Find where the given text appears and provide that cell's center as (X, Y) coordinate. 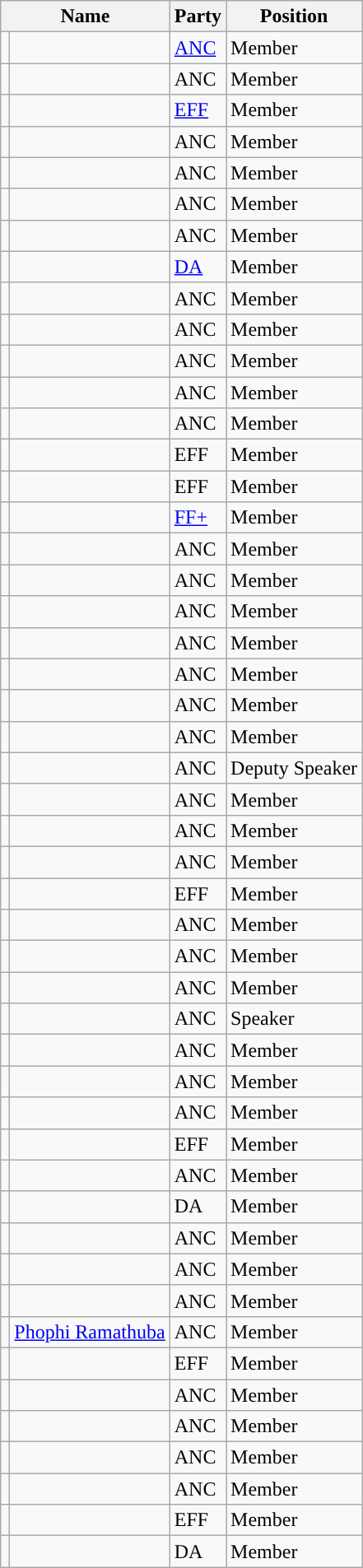
Party (198, 16)
Name (86, 16)
Deputy Speaker (295, 768)
FF+ (198, 518)
Speaker (295, 1019)
Position (295, 16)
Phophi Ramathuba (90, 1332)
